Capture the cell that displays the provided text and extract its (X, Y) central coordinate. 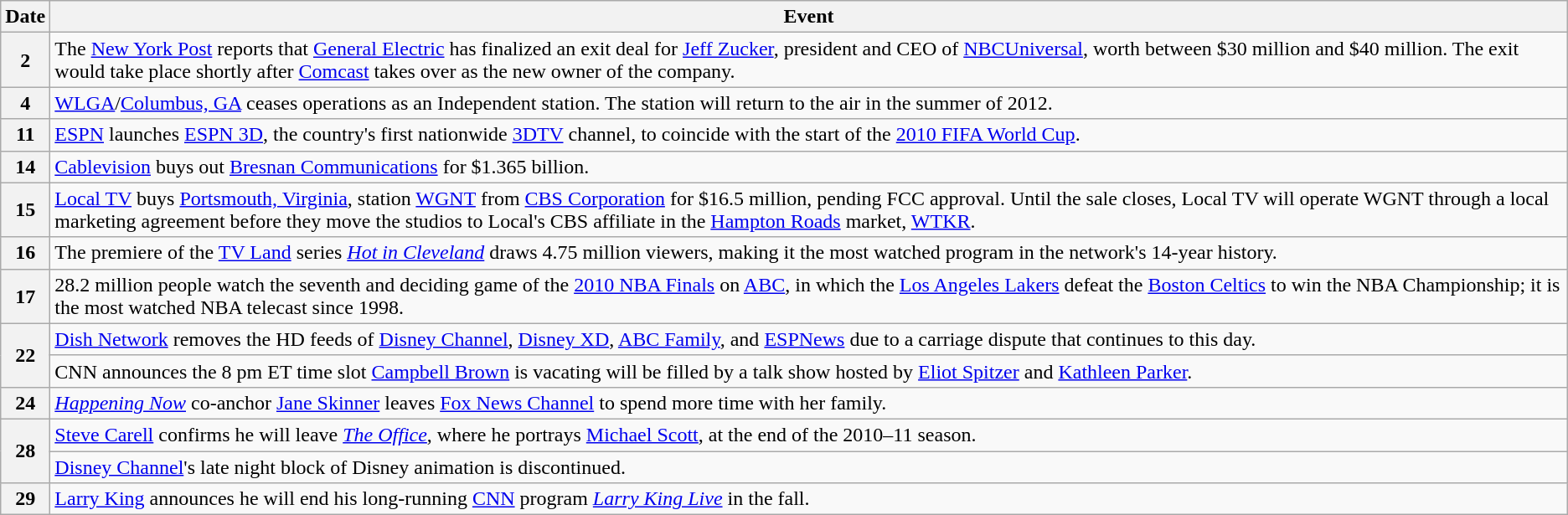
14 (25, 167)
Dish Network removes the HD feeds of Disney Channel, Disney XD, ABC Family, and ESPNews due to a carriage dispute that continues to this day. (809, 339)
16 (25, 253)
Cablevision buys out Bresnan Communications for $1.365 billion. (809, 167)
Event (809, 17)
Date (25, 17)
Steve Carell confirms he will leave The Office, where he portrays Michael Scott, at the end of the 2010–11 season. (809, 435)
28 (25, 451)
17 (25, 296)
CNN announces the 8 pm ET time slot Campbell Brown is vacating will be filled by a talk show hosted by Eliot Spitzer and Kathleen Parker. (809, 371)
ESPN launches ESPN 3D, the country's first nationwide 3DTV channel, to coincide with the start of the 2010 FIFA World Cup. (809, 135)
The premiere of the TV Land series Hot in Cleveland draws 4.75 million viewers, making it the most watched program in the network's 14-year history. (809, 253)
15 (25, 209)
WLGA/Columbus, GA ceases operations as an Independent station. The station will return to the air in the summer of 2012. (809, 103)
2 (25, 60)
Happening Now co-anchor Jane Skinner leaves Fox News Channel to spend more time with her family. (809, 403)
Disney Channel's late night block of Disney animation is discontinued. (809, 466)
4 (25, 103)
22 (25, 355)
29 (25, 499)
24 (25, 403)
11 (25, 135)
Larry King announces he will end his long-running CNN program Larry King Live in the fall. (809, 499)
